Search for the cell housing the specified text and yield its (x, y) center coordinate. 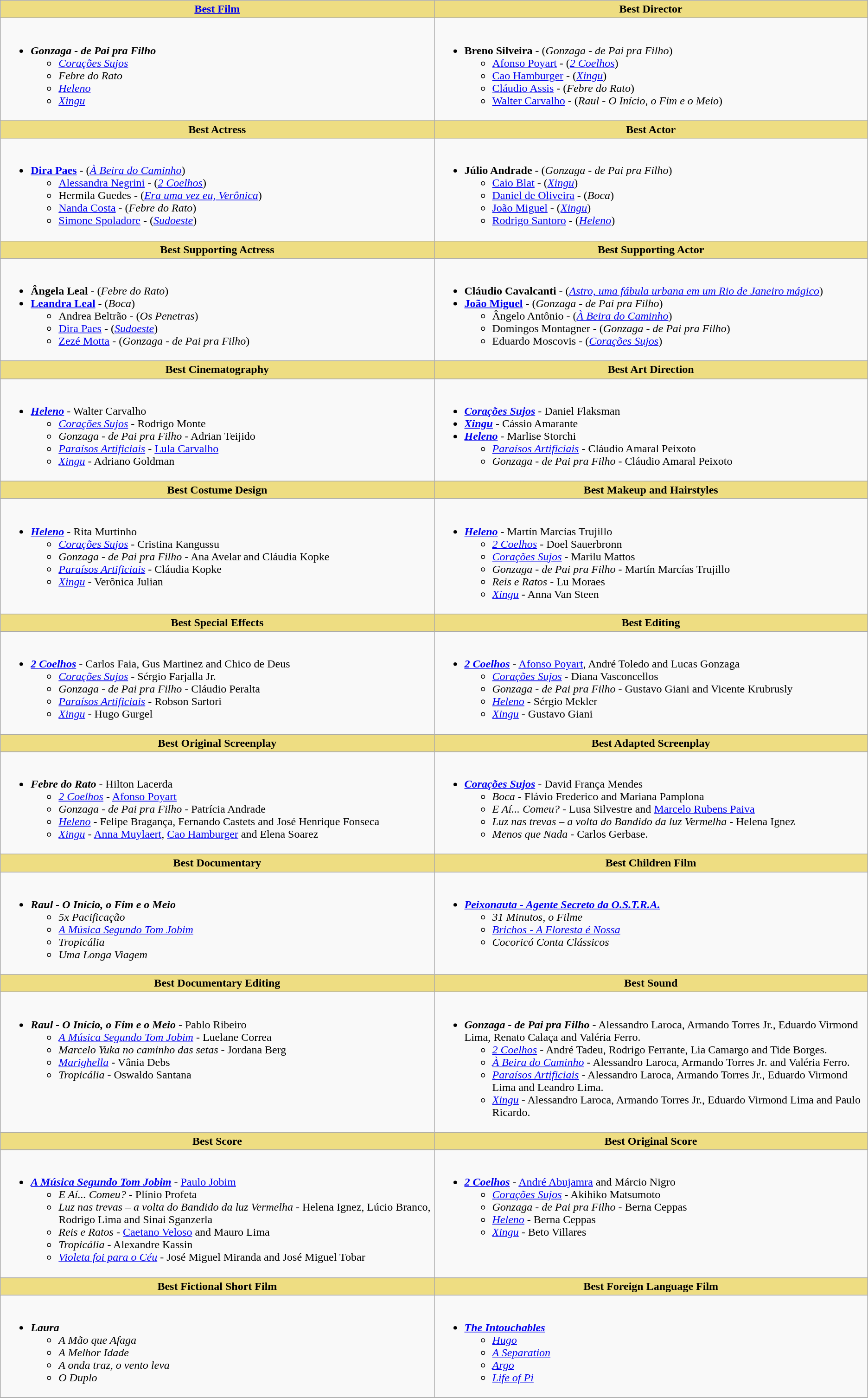
Best Adapted Screenplay (651, 743)
Best Special Effects (217, 622)
Júlio Andrade - (Gonzaga - de Pai pra Filho)Caio Blat - (Xingu)Daniel de Oliveira - (Boca)João Miguel - (Xingu)Rodrigo Santoro - (Heleno) (651, 189)
Best Art Direction (651, 370)
Best Supporting Actress (217, 250)
Best Actress (217, 129)
Best Score (217, 1141)
Ângela Leal - (Febre do Rato)Leandra Leal - (Boca)Andrea Beltrão - (Os Penetras)Dira Paes - (Sudoeste)Zezé Motta - (Gonzaga - de Pai pra Filho) (217, 310)
Gonzaga - de Pai pra FilhoCorações SujosFebre do RatoHelenoXingu (217, 70)
Best Fictional Short Film (217, 1286)
Best Editing (651, 622)
Best Children Film (651, 863)
LauraA Mão que AfagaA Melhor IdadeA onda traz, o vento levaO Duplo (217, 1346)
The IntouchablesHugoA SeparationArgoLife of Pi (651, 1346)
Best Film (217, 9)
Best Documentary Editing (217, 983)
Best Actor (651, 129)
Best Costume Design (217, 490)
Best Sound (651, 983)
Best Foreign Language Film (651, 1286)
Best Makeup and Hairstyles (651, 490)
Best Cinematography (217, 370)
Best Director (651, 9)
Best Original Score (651, 1141)
Best Original Screenplay (217, 743)
Best Documentary (217, 863)
Best Supporting Actor (651, 250)
Peixonauta - Agente Secreto da O.S.T.R.A.31 Minutos, o FilmeBrichos - A Floresta é NossaCocoricó Conta Clássicos (651, 923)
Raul - O Início, o Fim e o Meio5x PacificaçãoA Música Segundo Tom JobimTropicáliaUma Longa Viagem (217, 923)
